Search for the cell housing the specified text and yield its (x, y) center coordinate. 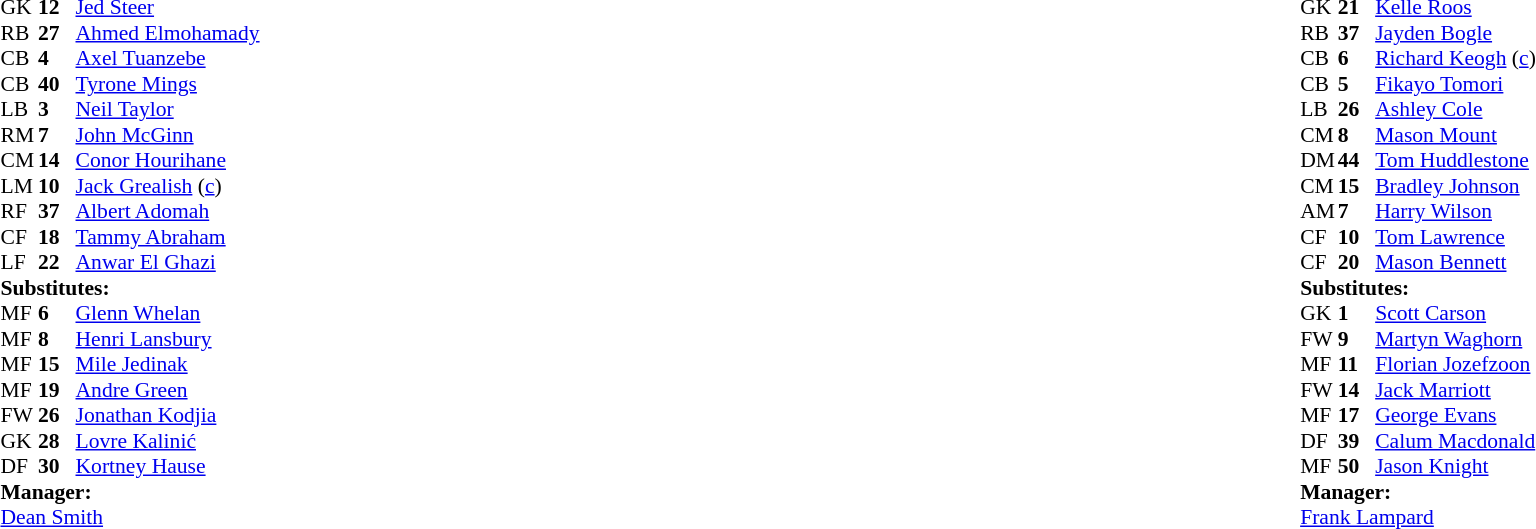
Bradley Johnson (1456, 186)
Glenn Whelan (168, 313)
Martyn Waghorn (1456, 339)
Lovre Kalinić (168, 441)
Mason Mount (1456, 135)
RF (19, 211)
LF (19, 263)
Fikayo Tomori (1456, 84)
Albert Adomah (168, 211)
50 (1357, 467)
Kortney Hause (168, 467)
AM (1319, 211)
Jack Marriott (1456, 390)
RM (19, 135)
George Evans (1456, 415)
Tom Lawrence (1456, 237)
Tyrone Mings (168, 84)
Jason Knight (1456, 467)
5 (1357, 84)
22 (57, 263)
Axel Tuanzebe (168, 59)
Neil Taylor (168, 109)
28 (57, 441)
Andre Green (168, 390)
Mile Jedinak (168, 365)
Tom Huddlestone (1456, 161)
Tammy Abraham (168, 237)
Conor Hourihane (168, 161)
Anwar El Ghazi (168, 263)
DM (1319, 161)
4 (57, 59)
17 (1357, 415)
Harry Wilson (1456, 211)
40 (57, 84)
18 (57, 237)
LM (19, 186)
John McGinn (168, 135)
Florian Jozefzoon (1456, 365)
Richard Keogh (c) (1456, 59)
20 (1357, 263)
39 (1357, 441)
Henri Lansbury (168, 339)
Calum Macdonald (1456, 441)
11 (1357, 365)
Scott Carson (1456, 313)
27 (57, 33)
Mason Bennett (1456, 263)
Jayden Bogle (1456, 33)
19 (57, 390)
9 (1357, 339)
1 (1357, 313)
Jack Grealish (c) (168, 186)
3 (57, 109)
Ashley Cole (1456, 109)
Ahmed Elmohamady (168, 33)
44 (1357, 161)
Jonathan Kodjia (168, 415)
30 (57, 467)
